Search for the cell housing the specified text and yield its [X, Y] center coordinate. 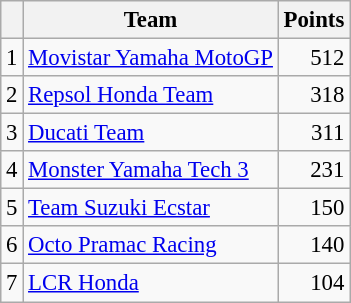
512 [314, 58]
Points [314, 20]
Team Suzuki Ecstar [151, 208]
Repsol Honda Team [151, 95]
Octo Pramac Racing [151, 245]
3 [12, 133]
1 [12, 58]
Movistar Yamaha MotoGP [151, 58]
318 [314, 95]
104 [314, 283]
7 [12, 283]
4 [12, 170]
Team [151, 20]
2 [12, 95]
311 [314, 133]
LCR Honda [151, 283]
Ducati Team [151, 133]
5 [12, 208]
Monster Yamaha Tech 3 [151, 170]
231 [314, 170]
150 [314, 208]
6 [12, 245]
140 [314, 245]
